For the text-containing cell, return its midpoint in (x, y) coordinate format. 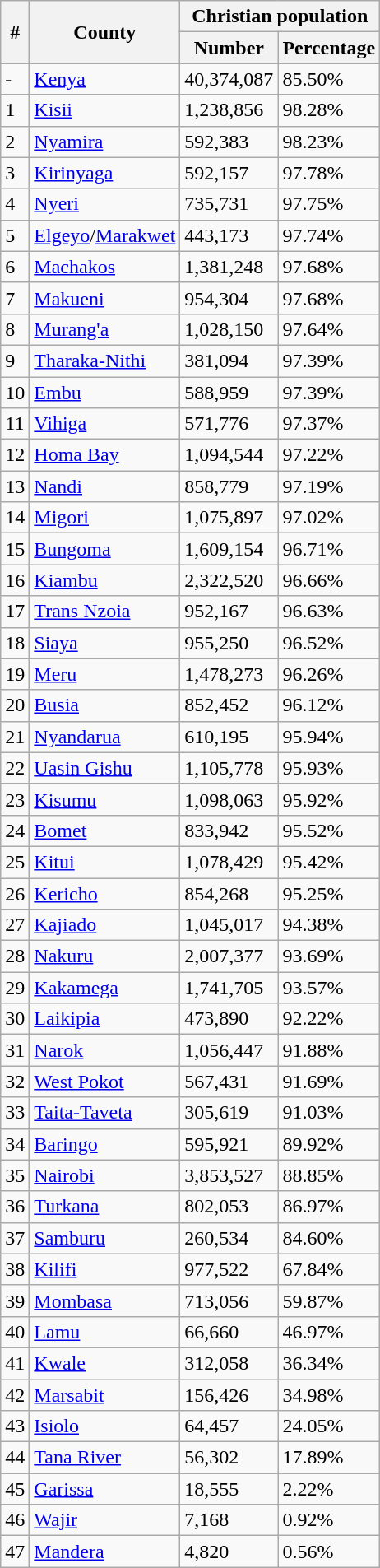
Homa Bay (105, 455)
473,890 (229, 1019)
Kirinyaga (105, 173)
93.57% (329, 988)
14 (15, 518)
38 (15, 1269)
84.60% (329, 1238)
6 (15, 267)
West Pokot (105, 1082)
15 (15, 549)
952,167 (229, 612)
2 (15, 142)
Murang'a (105, 329)
96.26% (329, 674)
977,522 (229, 1269)
36.34% (329, 1363)
18 (15, 643)
1,028,150 (229, 329)
34.98% (329, 1395)
8 (15, 329)
1,105,778 (229, 768)
20 (15, 705)
37 (15, 1238)
802,053 (229, 1207)
Kisumu (105, 799)
88.85% (329, 1175)
95.93% (329, 768)
595,921 (229, 1144)
1,098,063 (229, 799)
95.52% (329, 831)
11 (15, 424)
Nairobi (105, 1175)
95.94% (329, 737)
95.92% (329, 799)
96.63% (329, 612)
46.97% (329, 1332)
Kisii (105, 110)
Nyeri (105, 204)
29 (15, 988)
Wajir (105, 1520)
21 (15, 737)
4 (15, 204)
31 (15, 1050)
1,238,856 (229, 110)
Nakuru (105, 956)
Tharaka-Nithi (105, 361)
97.37% (329, 424)
30 (15, 1019)
0.92% (329, 1520)
40,374,087 (229, 79)
Garissa (105, 1489)
36 (15, 1207)
# (15, 32)
96.52% (329, 643)
89.92% (329, 1144)
- (15, 79)
735,731 (229, 204)
381,094 (229, 361)
18,555 (229, 1489)
91.03% (329, 1113)
1,478,273 (229, 674)
22 (15, 768)
Nyamira (105, 142)
Makueni (105, 298)
Mombasa (105, 1300)
1,741,705 (229, 988)
2,322,520 (229, 580)
43 (15, 1426)
156,426 (229, 1395)
2,007,377 (229, 956)
Laikipia (105, 1019)
Vihiga (105, 424)
1,078,429 (229, 862)
Kakamega (105, 988)
Bomet (105, 831)
39 (15, 1300)
592,383 (229, 142)
3,853,527 (229, 1175)
95.42% (329, 862)
954,304 (229, 298)
Christian population (280, 16)
Migori (105, 518)
Kiambu (105, 580)
Taita-Taveta (105, 1113)
3 (15, 173)
Nyandarua (105, 737)
91.69% (329, 1082)
Bungoma (105, 549)
Percentage (329, 48)
Samburu (105, 1238)
Nandi (105, 486)
Trans Nzoia (105, 612)
17.89% (329, 1458)
Meru (105, 674)
13 (15, 486)
1,075,897 (229, 518)
59.87% (329, 1300)
Tana River (105, 1458)
443,173 (229, 235)
Uasin Gishu (105, 768)
Kenya (105, 79)
Busia (105, 705)
66,660 (229, 1332)
97.74% (329, 235)
94.38% (329, 925)
10 (15, 393)
4,820 (229, 1552)
833,942 (229, 831)
1 (15, 110)
858,779 (229, 486)
312,058 (229, 1363)
Marsabit (105, 1395)
588,959 (229, 393)
Kajiado (105, 925)
91.88% (329, 1050)
County (105, 32)
95.25% (329, 893)
40 (15, 1332)
98.28% (329, 110)
96.12% (329, 705)
1,381,248 (229, 267)
17 (15, 612)
85.50% (329, 79)
44 (15, 1458)
16 (15, 580)
47 (15, 1552)
41 (15, 1363)
5 (15, 235)
34 (15, 1144)
25 (15, 862)
23 (15, 799)
852,452 (229, 705)
56,302 (229, 1458)
1,056,447 (229, 1050)
32 (15, 1082)
Mandera (105, 1552)
93.69% (329, 956)
92.22% (329, 1019)
35 (15, 1175)
Machakos (105, 267)
26 (15, 893)
Elgeyo/Marakwet (105, 235)
1,045,017 (229, 925)
97.75% (329, 204)
9 (15, 361)
260,534 (229, 1238)
Embu (105, 393)
24.05% (329, 1426)
7 (15, 298)
97.22% (329, 455)
67.84% (329, 1269)
854,268 (229, 893)
28 (15, 956)
610,195 (229, 737)
96.66% (329, 580)
Kwale (105, 1363)
86.97% (329, 1207)
64,457 (229, 1426)
7,168 (229, 1520)
1,609,154 (229, 549)
19 (15, 674)
98.23% (329, 142)
2.22% (329, 1489)
567,431 (229, 1082)
96.71% (329, 549)
24 (15, 831)
46 (15, 1520)
27 (15, 925)
Kitui (105, 862)
955,250 (229, 643)
97.19% (329, 486)
97.64% (329, 329)
1,094,544 (229, 455)
Kericho (105, 893)
Siaya (105, 643)
Kilifi (105, 1269)
Turkana (105, 1207)
33 (15, 1113)
592,157 (229, 173)
45 (15, 1489)
0.56% (329, 1552)
97.78% (329, 173)
97.02% (329, 518)
Lamu (105, 1332)
713,056 (229, 1300)
Number (229, 48)
Narok (105, 1050)
Isiolo (105, 1426)
305,619 (229, 1113)
12 (15, 455)
571,776 (229, 424)
42 (15, 1395)
Baringo (105, 1144)
